Return the (x, y) coordinate for the center point of the cell that contains the specified text.  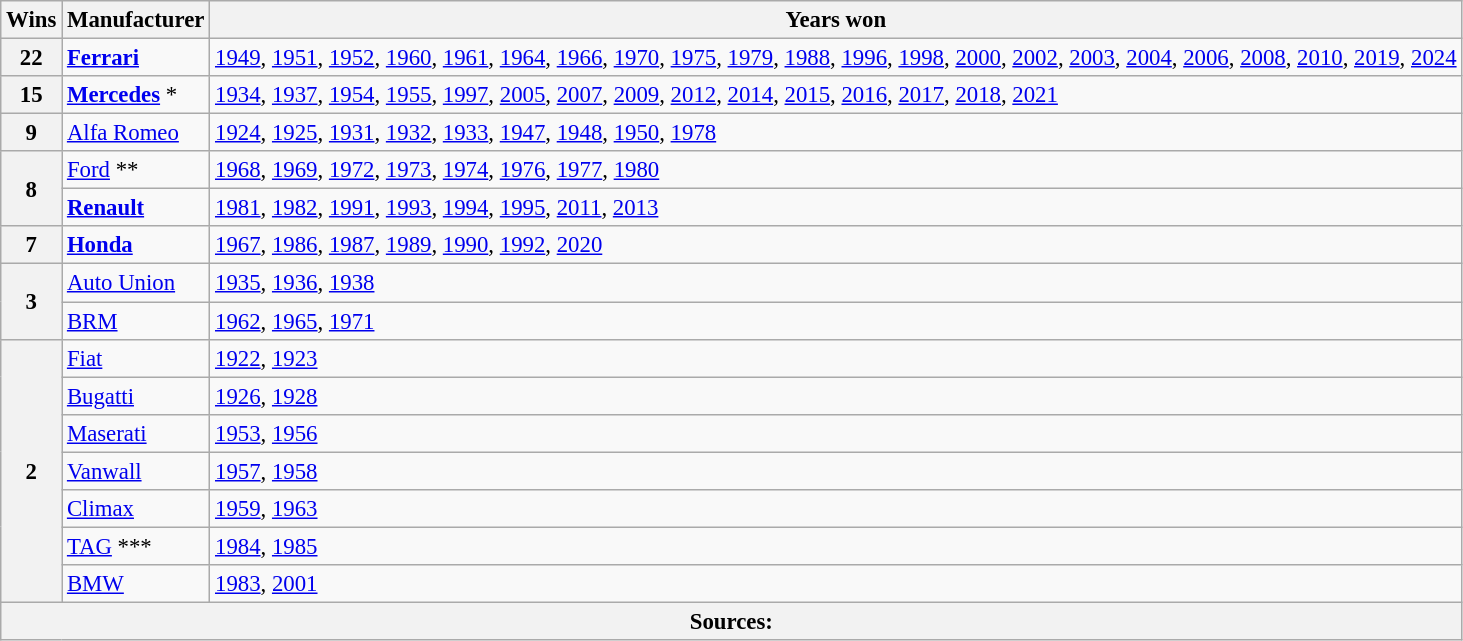
22 (32, 58)
1983, 2001 (836, 584)
7 (32, 245)
1981, 1982, 1991, 1993, 1994, 1995, 2011, 2013 (836, 208)
BMW (136, 584)
Maserati (136, 433)
1967, 1986, 1987, 1989, 1990, 1992, 2020 (836, 245)
9 (32, 133)
1949, 1951, 1952, 1960, 1961, 1964, 1966, 1970, 1975, 1979, 1988, 1996, 1998, 2000, 2002, 2003, 2004, 2006, 2008, 2010, 2019, 2024 (836, 58)
1924, 1925, 1931, 1932, 1933, 1947, 1948, 1950, 1978 (836, 133)
1926, 1928 (836, 396)
1934, 1937, 1954, 1955, 1997, 2005, 2007, 2009, 2012, 2014, 2015, 2016, 2017, 2018, 2021 (836, 95)
Honda (136, 245)
15 (32, 95)
1968, 1969, 1972, 1973, 1974, 1976, 1977, 1980 (836, 170)
1922, 1923 (836, 358)
Auto Union (136, 283)
Fiat (136, 358)
Ferrari (136, 58)
Mercedes * (136, 95)
1935, 1936, 1938 (836, 283)
Renault (136, 208)
Vanwall (136, 471)
Bugatti (136, 396)
1962, 1965, 1971 (836, 321)
Ford ** (136, 170)
1959, 1963 (836, 509)
BRM (136, 321)
Climax (136, 509)
Alfa Romeo (136, 133)
Years won (836, 20)
Sources: (732, 621)
1957, 1958 (836, 471)
8 (32, 188)
3 (32, 302)
1953, 1956 (836, 433)
2 (32, 470)
1984, 1985 (836, 546)
Wins (32, 20)
TAG *** (136, 546)
Manufacturer (136, 20)
